Find where the given text appears and provide that cell's center as [x, y] coordinate. 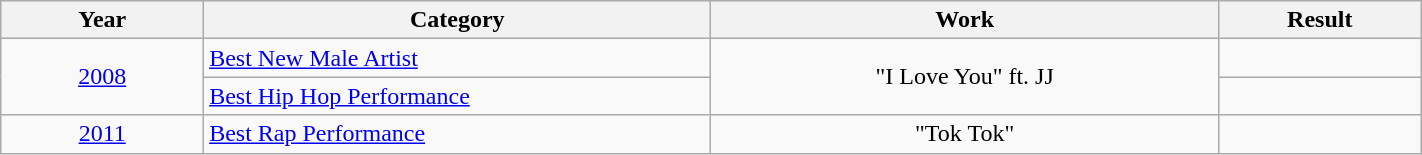
2008 [102, 77]
"I Love You" ft. JJ [964, 77]
Result [1320, 20]
2011 [102, 134]
Work [964, 20]
Category [458, 20]
"Tok Tok" [964, 134]
Best Hip Hop Performance [458, 96]
Year [102, 20]
Best New Male Artist [458, 58]
Best Rap Performance [458, 134]
